Detect which cell encompasses the target text, then output its [x, y] center coordinate. 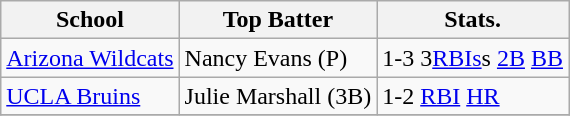
Arizona Wildcats [90, 58]
1-3 3RBIss 2B BB [473, 58]
Nancy Evans (P) [278, 58]
Stats. [473, 20]
1-2 RBI HR [473, 96]
Julie Marshall (3B) [278, 96]
UCLA Bruins [90, 96]
School [90, 20]
Top Batter [278, 20]
